Detect which cell encompasses the target text, then output its (X, Y) center coordinate. 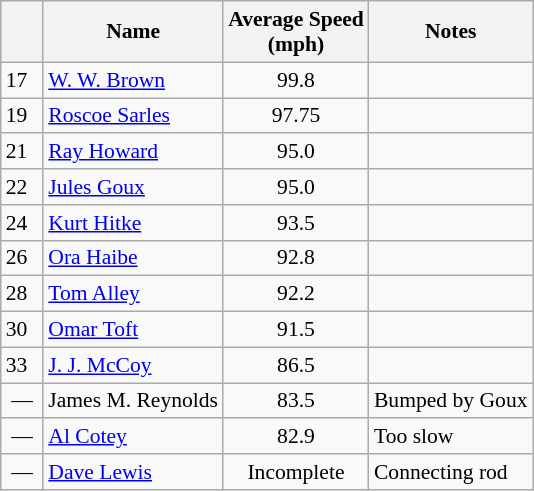
30 (22, 330)
21 (22, 152)
Omar Toft (133, 330)
Al Cotey (133, 437)
Roscoe Sarles (133, 116)
Connecting rod (451, 472)
Dave Lewis (133, 472)
Kurt Hitke (133, 223)
22 (22, 187)
Name (133, 32)
26 (22, 258)
Ora Haibe (133, 258)
24 (22, 223)
Incomplete (296, 472)
17 (22, 80)
92.2 (296, 294)
Bumped by Goux (451, 401)
97.75 (296, 116)
99.8 (296, 80)
Notes (451, 32)
Too slow (451, 437)
83.5 (296, 401)
19 (22, 116)
Tom Alley (133, 294)
92.8 (296, 258)
82.9 (296, 437)
James M. Reynolds (133, 401)
Average Speed(mph) (296, 32)
28 (22, 294)
33 (22, 365)
86.5 (296, 365)
93.5 (296, 223)
J. J. McCoy (133, 365)
Jules Goux (133, 187)
Ray Howard (133, 152)
W. W. Brown (133, 80)
91.5 (296, 330)
